Return the (x, y) coordinate for the center point of the cell that contains the specified text.  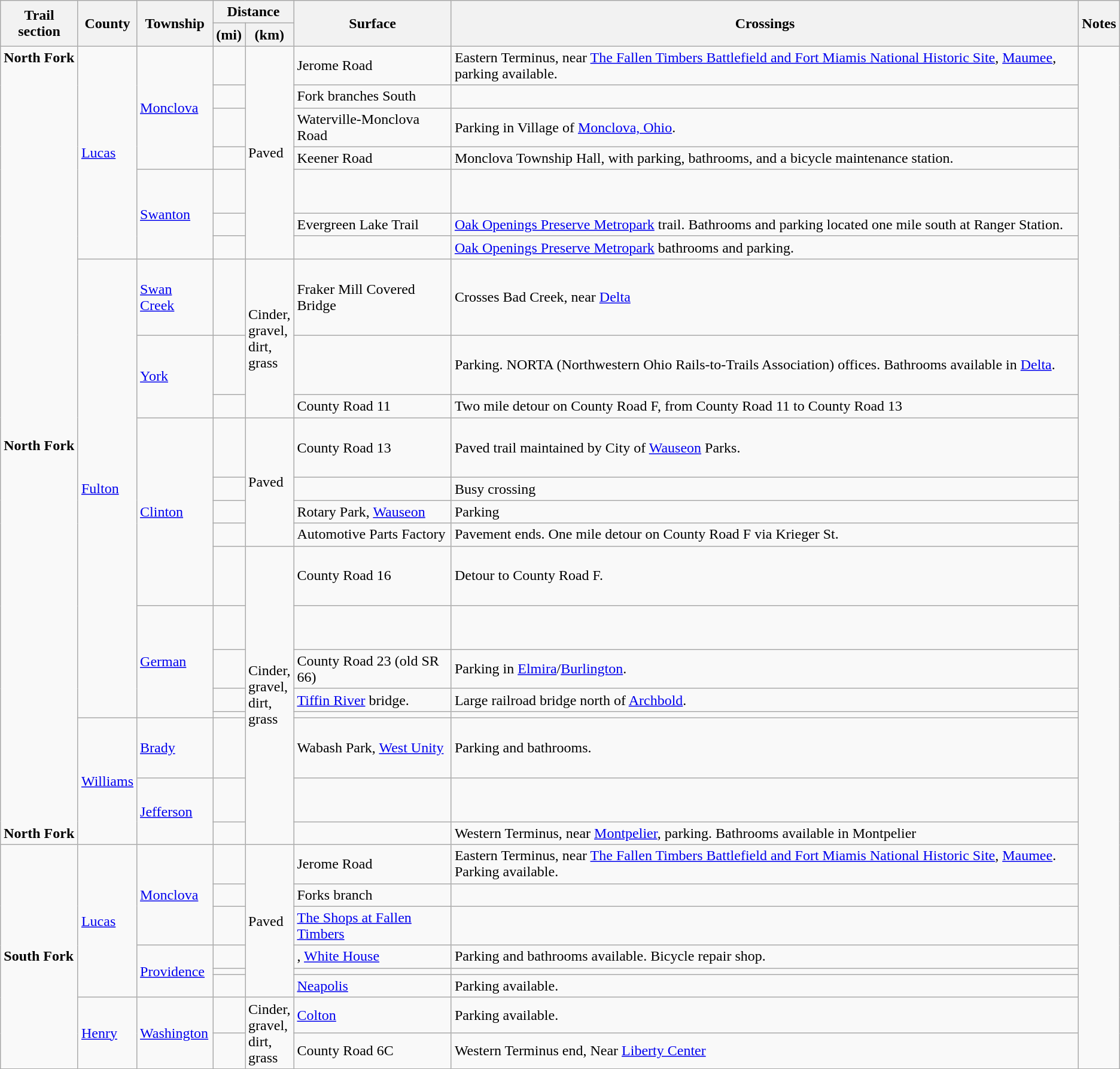
German (175, 662)
Parking and bathrooms available. Bicycle repair shop. (765, 956)
Notes (1099, 23)
North ForkNorth ForkNorth Fork (39, 445)
Washington (175, 1033)
Parking. NORTA (Northwestern Ohio Rails-to-Trails Association) offices. Bathrooms available in Delta. (765, 365)
York (175, 376)
Waterville-Monclova Road (372, 127)
Swan Creek (175, 297)
Oak Openings Preserve Metropark bathrooms and parking. (765, 247)
Surface (372, 23)
The Shops at Fallen Timbers (372, 925)
Keener Road (372, 158)
Oak Openings Preserve Metropark trail. Bathrooms and parking located one mile south at Ranger Station. (765, 224)
Clinton (175, 512)
Rotary Park, Wauseon (372, 512)
Fulton (107, 488)
Parking (765, 512)
Crosses Bad Creek, near Delta (765, 297)
Henry (107, 1033)
Swanton (175, 214)
County Road 23 (old SR 66) (372, 669)
Township (175, 23)
, White House (372, 956)
Busy crossing (765, 489)
Colton (372, 1015)
Detour to County Road F. (765, 576)
Parking and bathrooms. (765, 748)
Wabash Park, West Unity (372, 748)
Eastern Terminus, near The Fallen Timbers Battlefield and Fort Miamis National Historic Site, Maumee, parking available. (765, 66)
County (107, 23)
Williams (107, 782)
Parking in Village of Monclova, Ohio. (765, 127)
Neapolis (372, 986)
County Road 6C (372, 1051)
Two mile detour on County Road F, from County Road 11 to County Road 13 (765, 406)
Monclova Township Hall, with parking, bathrooms, and a bicycle maintenance station. (765, 158)
Brady (175, 748)
Crossings (765, 23)
County Road 16 (372, 576)
Eastern Terminus, near The Fallen Timbers Battlefield and Fort Miamis National Historic Site, Maumee. Parking available. (765, 864)
South Fork (39, 956)
Distance (254, 12)
Trail section (39, 23)
(mi) (229, 35)
Pavement ends. One mile detour on County Road F via Krieger St. (765, 534)
Parking in Elmira/Burlington. (765, 669)
Jefferson (175, 812)
Tiffin River bridge. (372, 700)
County Road 11 (372, 406)
(km) (269, 35)
Fraker Mill Covered Bridge (372, 297)
Paved trail maintained by City of Wauseon Parks. (765, 448)
Forks branch (372, 895)
Western Terminus end, Near Liberty Center (765, 1051)
Evergreen Lake Trail (372, 224)
Fork branches South (372, 96)
County Road 13 (372, 448)
Large railroad bridge north of Archbold. (765, 700)
Automotive Parts Factory (372, 534)
Providence (175, 971)
Western Terminus, near Montpelier, parking. Bathrooms available in Montpelier (765, 833)
